Identify which cell holds the provided text, then report its [x, y] central coordinate. 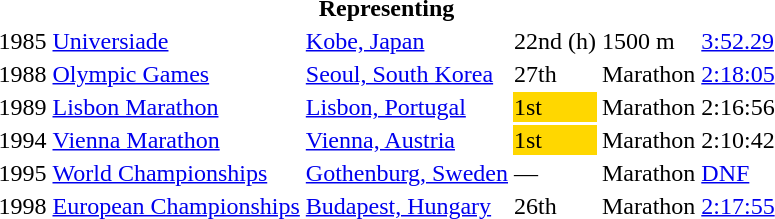
Lisbon Marathon [176, 107]
Lisbon, Portugal [406, 107]
— [556, 173]
27th [556, 74]
Seoul, South Korea [406, 74]
Vienna, Austria [406, 140]
Olympic Games [176, 74]
Kobe, Japan [406, 41]
22nd (h) [556, 41]
World Championships [176, 173]
1500 m [648, 41]
Vienna Marathon [176, 140]
Universiade [176, 41]
Gothenburg, Sweden [406, 173]
